For the text-containing cell, return its midpoint in (X, Y) coordinate format. 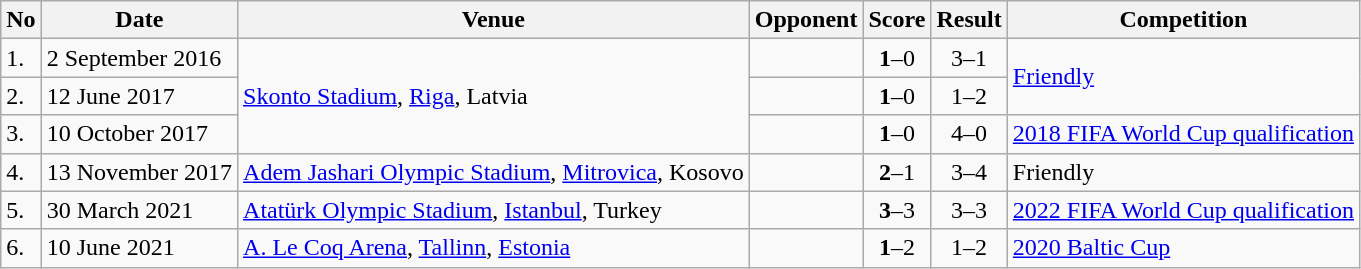
Atatürk Olympic Stadium, Istanbul, Turkey (494, 210)
Date (139, 20)
1. (21, 58)
2–1 (897, 172)
Competition (1183, 20)
12 June 2017 (139, 96)
2018 FIFA World Cup qualification (1183, 134)
Skonto Stadium, Riga, Latvia (494, 96)
Opponent (806, 20)
Result (969, 20)
10 October 2017 (139, 134)
6. (21, 248)
4–0 (969, 134)
13 November 2017 (139, 172)
3. (21, 134)
30 March 2021 (139, 210)
5. (21, 210)
2022 FIFA World Cup qualification (1183, 210)
A. Le Coq Arena, Tallinn, Estonia (494, 248)
2020 Baltic Cup (1183, 248)
3–1 (969, 58)
4. (21, 172)
No (21, 20)
Adem Jashari Olympic Stadium, Mitrovica, Kosovo (494, 172)
2. (21, 96)
3–4 (969, 172)
Score (897, 20)
2 September 2016 (139, 58)
Venue (494, 20)
10 June 2021 (139, 248)
